Search for the cell housing the specified text and yield its [x, y] center coordinate. 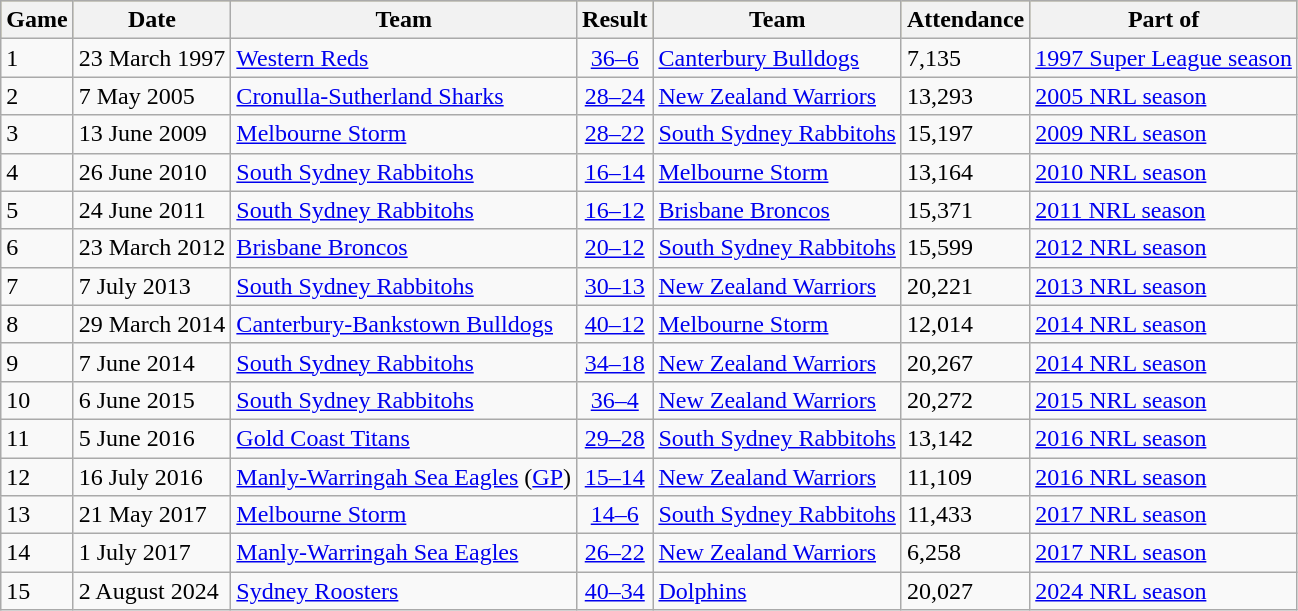
24 June 2011 [152, 210]
2011 NRL season [1164, 210]
1997 Super League season [1164, 58]
5 [37, 210]
4 [37, 172]
Cronulla-Sutherland Sharks [404, 96]
1 July 2017 [152, 553]
34–18 [615, 362]
2015 NRL season [1164, 400]
16–14 [615, 172]
12 [37, 477]
15,371 [965, 210]
16–12 [615, 210]
7 June 2014 [152, 362]
11 [37, 438]
23 March 1997 [152, 58]
28–22 [615, 134]
15–14 [615, 477]
15,197 [965, 134]
7,135 [965, 58]
10 [37, 400]
36–6 [615, 58]
11,433 [965, 515]
36–4 [615, 400]
2024 NRL season [1164, 591]
29–28 [615, 438]
Game [37, 20]
2012 NRL season [1164, 248]
Part of [1164, 20]
20,027 [965, 591]
Attendance [965, 20]
28–24 [615, 96]
8 [37, 324]
6,258 [965, 553]
2013 NRL season [1164, 286]
7 [37, 286]
1 [37, 58]
40–34 [615, 591]
20,272 [965, 400]
30–13 [615, 286]
Sydney Roosters [404, 591]
13,293 [965, 96]
Manly-Warringah Sea Eagles [404, 553]
20–12 [615, 248]
2 August 2024 [152, 591]
2 [37, 96]
6 [37, 248]
14 [37, 553]
7 July 2013 [152, 286]
23 March 2012 [152, 248]
Canterbury-Bankstown Bulldogs [404, 324]
Date [152, 20]
3 [37, 134]
Gold Coast Titans [404, 438]
29 March 2014 [152, 324]
13,164 [965, 172]
2005 NRL season [1164, 96]
7 May 2005 [152, 96]
13 [37, 515]
11,109 [965, 477]
Canterbury Bulldogs [777, 58]
21 May 2017 [152, 515]
14–6 [615, 515]
Dolphins [777, 591]
26 June 2010 [152, 172]
16 July 2016 [152, 477]
Western Reds [404, 58]
20,267 [965, 362]
15,599 [965, 248]
9 [37, 362]
Manly-Warringah Sea Eagles (GP) [404, 477]
2009 NRL season [1164, 134]
15 [37, 591]
20,221 [965, 286]
13,142 [965, 438]
12,014 [965, 324]
13 June 2009 [152, 134]
6 June 2015 [152, 400]
26–22 [615, 553]
40–12 [615, 324]
2010 NRL season [1164, 172]
5 June 2016 [152, 438]
Result [615, 20]
